Pinpoint the cell where the given text exists, returning its (X, Y) midpoint coordinate. 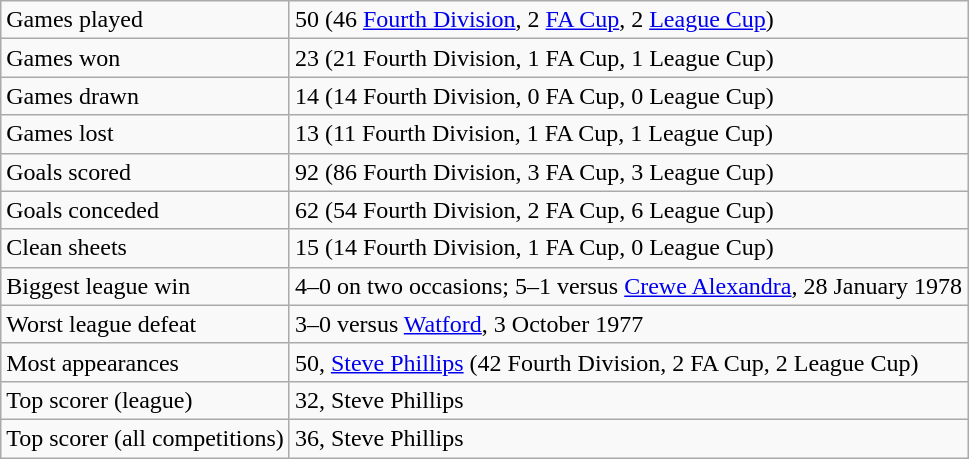
Top scorer (all competitions) (146, 438)
Games played (146, 20)
92 (86 Fourth Division, 3 FA Cup, 3 League Cup) (628, 172)
15 (14 Fourth Division, 1 FA Cup, 0 League Cup) (628, 248)
23 (21 Fourth Division, 1 FA Cup, 1 League Cup) (628, 58)
Biggest league win (146, 286)
14 (14 Fourth Division, 0 FA Cup, 0 League Cup) (628, 96)
32, Steve Phillips (628, 400)
50 (46 Fourth Division, 2 FA Cup, 2 League Cup) (628, 20)
Clean sheets (146, 248)
13 (11 Fourth Division, 1 FA Cup, 1 League Cup) (628, 134)
Goals scored (146, 172)
50, Steve Phillips (42 Fourth Division, 2 FA Cup, 2 League Cup) (628, 362)
Worst league defeat (146, 324)
Games won (146, 58)
Games drawn (146, 96)
4–0 on two occasions; 5–1 versus Crewe Alexandra, 28 January 1978 (628, 286)
62 (54 Fourth Division, 2 FA Cup, 6 League Cup) (628, 210)
3–0 versus Watford, 3 October 1977 (628, 324)
Top scorer (league) (146, 400)
Games lost (146, 134)
36, Steve Phillips (628, 438)
Goals conceded (146, 210)
Most appearances (146, 362)
